Detect which cell encompasses the target text, then output its (X, Y) center coordinate. 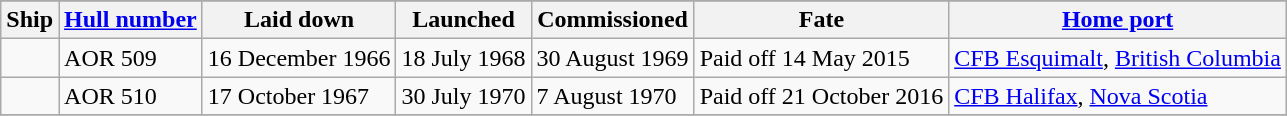
Commissioned (612, 20)
AOR 509 (131, 58)
Laid down (299, 20)
7 August 1970 (612, 96)
CFB Halifax, Nova Scotia (1118, 96)
Paid off 21 October 2016 (822, 96)
Hull number (131, 20)
Ship (30, 20)
16 December 1966 (299, 58)
18 July 1968 (464, 58)
Home port (1118, 20)
Fate (822, 20)
17 October 1967 (299, 96)
Launched (464, 20)
30 July 1970 (464, 96)
30 August 1969 (612, 58)
Paid off 14 May 2015 (822, 58)
CFB Esquimalt, British Columbia (1118, 58)
AOR 510 (131, 96)
